Determine the (X, Y) coordinate at the center of the cell enclosing the given text.  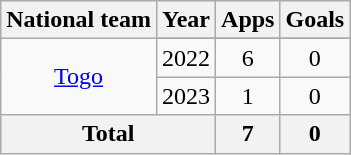
6 (248, 58)
National team (79, 20)
Togo (79, 77)
Year (186, 20)
Total (108, 134)
2023 (186, 96)
2022 (186, 58)
Goals (315, 20)
1 (248, 96)
Apps (248, 20)
7 (248, 134)
